Return the (x, y) coordinate for the center point of the cell that contains the specified text.  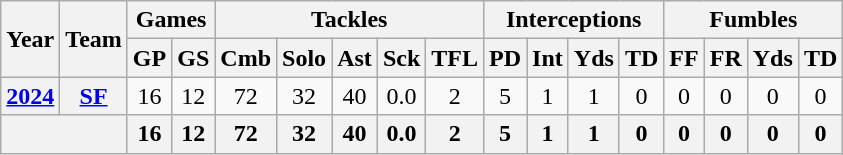
Solo (304, 58)
Ast (355, 58)
FR (726, 58)
Tackles (350, 20)
Games (170, 20)
TFL (455, 58)
Cmb (246, 58)
Fumbles (754, 20)
GP (149, 58)
FF (684, 58)
PD (506, 58)
SF (94, 96)
Year (30, 39)
Team (94, 39)
2024 (30, 96)
GS (194, 58)
Int (548, 58)
Interceptions (574, 20)
Sck (401, 58)
